Detect which cell encompasses the target text, then output its (x, y) center coordinate. 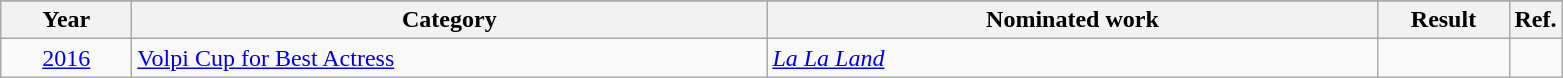
Nominated work (1072, 20)
Ref. (1536, 20)
2016 (66, 58)
Year (66, 20)
Category (450, 20)
Result (1444, 20)
La La Land (1072, 58)
Volpi Cup for Best Actress (450, 58)
